Pinpoint the cell where the given text exists, returning its [x, y] midpoint coordinate. 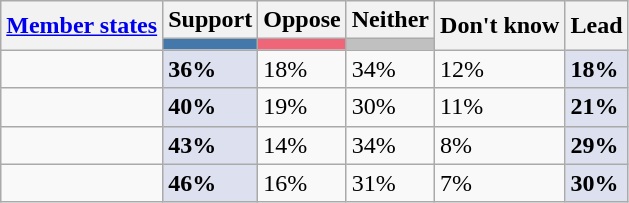
7% [500, 183]
Don't know [500, 26]
11% [500, 107]
Member states [82, 26]
Support [210, 20]
31% [390, 183]
12% [500, 69]
19% [302, 107]
Lead [596, 26]
Oppose [302, 20]
43% [210, 145]
8% [500, 145]
16% [302, 183]
29% [596, 145]
40% [210, 107]
21% [596, 107]
46% [210, 183]
Neither [390, 20]
14% [302, 145]
36% [210, 69]
